Identify which cell holds the provided text, then report its (X, Y) central coordinate. 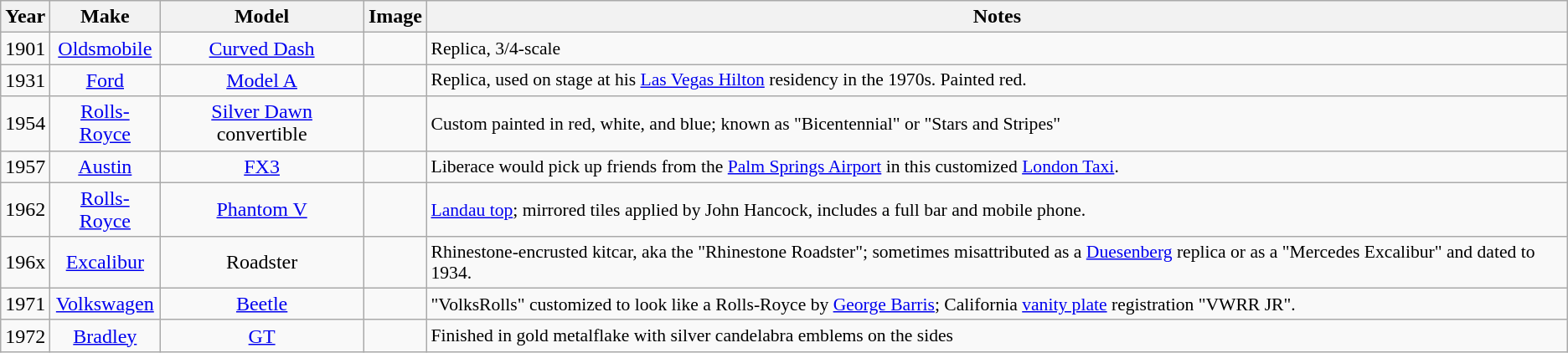
Bradley (106, 335)
1957 (25, 166)
1954 (25, 124)
Year (25, 17)
Austin (106, 166)
Silver Dawn convertible (262, 124)
Finished in gold metalflake with silver candelabra emblems on the sides (997, 335)
Notes (997, 17)
"VolksRolls" customized to look like a Rolls-Royce by George Barris; California vanity plate registration "VWRR JR". (997, 304)
GT (262, 335)
Volkswagen (106, 304)
Ford (106, 80)
Model A (262, 80)
Curved Dash (262, 49)
Liberace would pick up friends from the Palm Springs Airport in this customized London Taxi. (997, 166)
FX3 (262, 166)
Excalibur (106, 263)
1971 (25, 304)
Roadster (262, 263)
Image (395, 17)
Phantom V (262, 209)
Make (106, 17)
196x (25, 263)
Beetle (262, 304)
1901 (25, 49)
1972 (25, 335)
Custom painted in red, white, and blue; known as "Bicentennial" or "Stars and Stripes" (997, 124)
1931 (25, 80)
1962 (25, 209)
Oldsmobile (106, 49)
Replica, used on stage at his Las Vegas Hilton residency in the 1970s. Painted red. (997, 80)
Replica, 3/4-scale (997, 49)
Model (262, 17)
Landau top; mirrored tiles applied by John Hancock, includes a full bar and mobile phone. (997, 209)
